Return [x, y] of the center of cell containing provided text 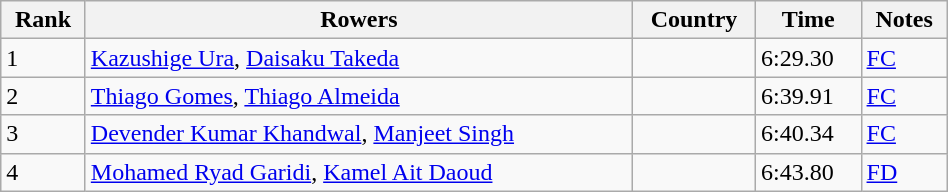
3 [44, 134]
Country [694, 20]
FD [904, 172]
Thiago Gomes, Thiago Almeida [358, 96]
Mohamed Ryad Garidi, Kamel Ait Daoud [358, 172]
Rank [44, 20]
Kazushige Ura, Daisaku Takeda [358, 58]
Devender Kumar Khandwal, Manjeet Singh [358, 134]
1 [44, 58]
Rowers [358, 20]
6:43.80 [808, 172]
Time [808, 20]
6:40.34 [808, 134]
Notes [904, 20]
6:29.30 [808, 58]
2 [44, 96]
4 [44, 172]
6:39.91 [808, 96]
